Find where the given text appears and provide that cell's center as (x, y) coordinate. 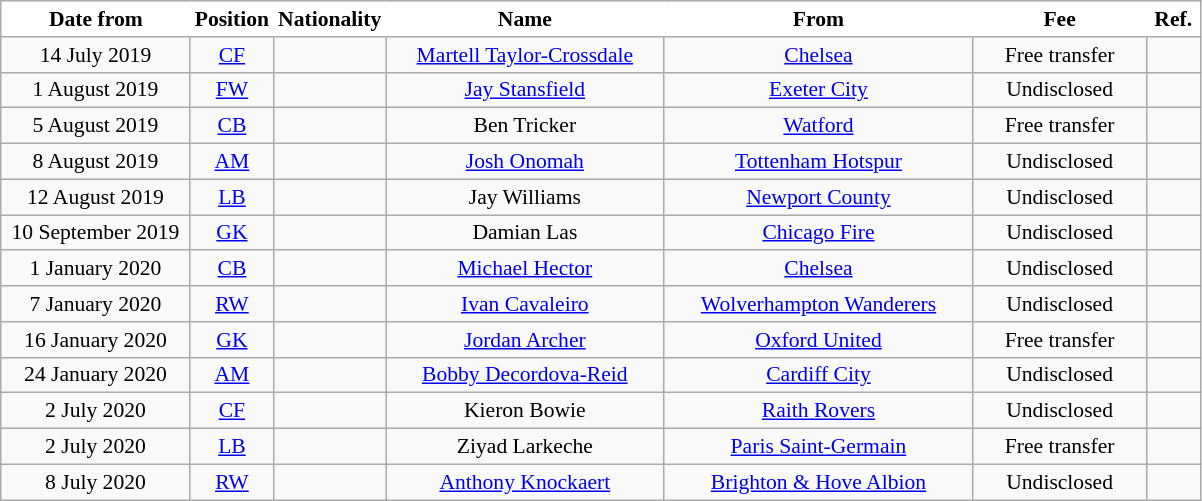
Oxford United (818, 340)
Michael Hector (526, 269)
Anthony Knockaert (526, 482)
Paris Saint-Germain (818, 447)
1 August 2019 (96, 90)
Position (232, 19)
14 July 2019 (96, 55)
Jay Stansfield (526, 90)
From (818, 19)
Date from (96, 19)
1 January 2020 (96, 269)
Damian Las (526, 233)
8 July 2020 (96, 482)
Watford (818, 126)
Bobby Decordova-Reid (526, 375)
Ref. (1173, 19)
Martell Taylor-Crossdale (526, 55)
Chicago Fire (818, 233)
Nationality (330, 19)
Name (526, 19)
Fee (1060, 19)
24 January 2020 (96, 375)
Jordan Archer (526, 340)
7 January 2020 (96, 304)
Kieron Bowie (526, 411)
Tottenham Hotspur (818, 162)
Ivan Cavaleiro (526, 304)
Jay Williams (526, 197)
16 January 2020 (96, 340)
10 September 2019 (96, 233)
8 August 2019 (96, 162)
Ben Tricker (526, 126)
Exeter City (818, 90)
Newport County (818, 197)
Brighton & Hove Albion (818, 482)
Josh Onomah (526, 162)
Ziyad Larkeche (526, 447)
Cardiff City (818, 375)
Wolverhampton Wanderers (818, 304)
FW (232, 90)
5 August 2019 (96, 126)
12 August 2019 (96, 197)
Raith Rovers (818, 411)
